Capture the cell that displays the provided text and extract its [X, Y] central coordinate. 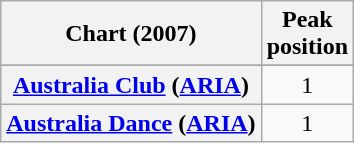
Australia Dance (ARIA) [131, 123]
Peakposition [307, 34]
Chart (2007) [131, 34]
Australia Club (ARIA) [131, 85]
